Return the (x, y) coordinate for the center point of the cell that contains the specified text.  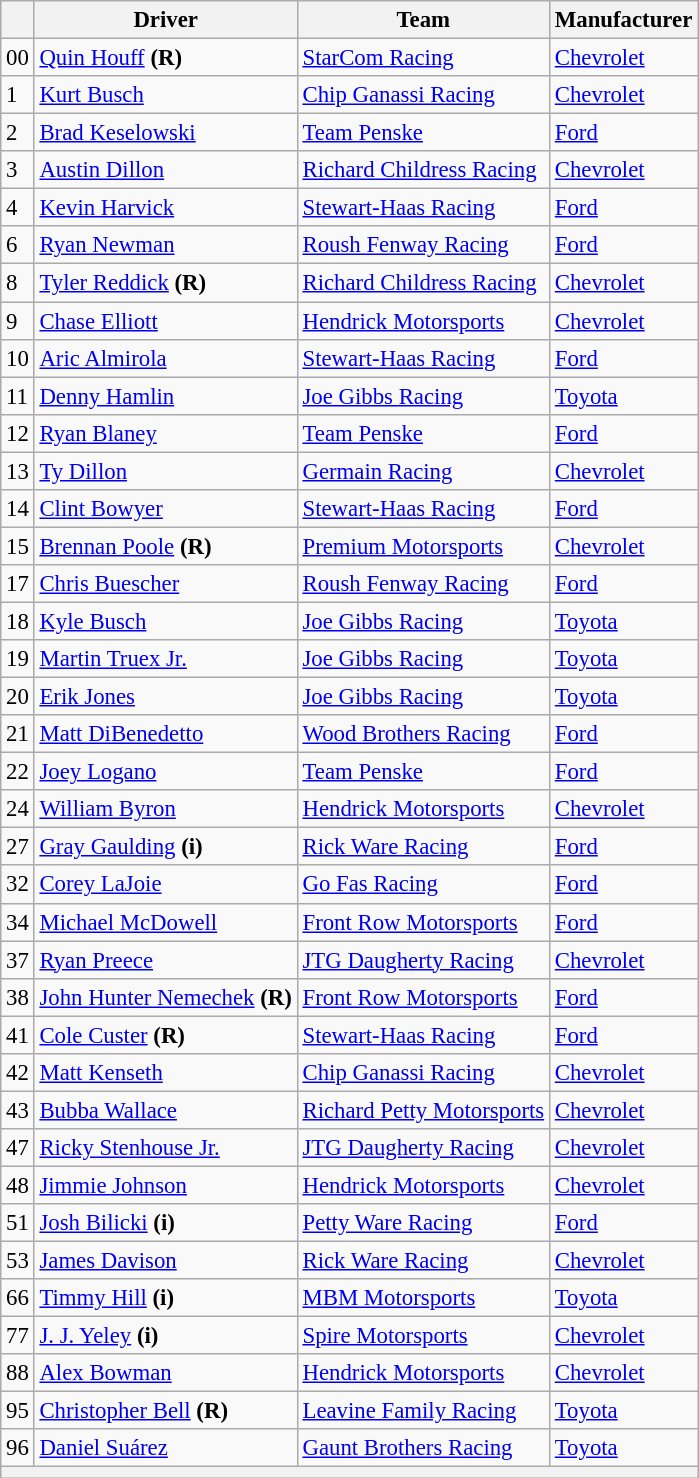
95 (18, 1411)
Aric Almirola (166, 358)
17 (18, 584)
Team (423, 20)
6 (18, 245)
12 (18, 433)
3 (18, 170)
J. J. Yeley (i) (166, 1336)
Corey LaJoie (166, 885)
20 (18, 697)
Germain Racing (423, 471)
21 (18, 734)
66 (18, 1298)
Quin Houff (R) (166, 58)
34 (18, 922)
18 (18, 621)
10 (18, 358)
Timmy Hill (i) (166, 1298)
Driver (166, 20)
Martin Truex Jr. (166, 659)
24 (18, 809)
8 (18, 283)
Christopher Bell (R) (166, 1411)
Premium Motorsports (423, 546)
Matt Kenseth (166, 1073)
John Hunter Nemechek (R) (166, 997)
15 (18, 546)
51 (18, 1223)
James Davison (166, 1261)
Go Fas Racing (423, 885)
Clint Bowyer (166, 509)
Petty Ware Racing (423, 1223)
19 (18, 659)
Gray Gaulding (i) (166, 847)
13 (18, 471)
Erik Jones (166, 697)
11 (18, 396)
Ryan Blaney (166, 433)
Tyler Reddick (R) (166, 283)
47 (18, 1148)
Gaunt Brothers Racing (423, 1449)
Daniel Suárez (166, 1449)
Ricky Stenhouse Jr. (166, 1148)
Richard Petty Motorsports (423, 1110)
37 (18, 960)
Leavine Family Racing (423, 1411)
53 (18, 1261)
48 (18, 1185)
Michael McDowell (166, 922)
William Byron (166, 809)
Alex Bowman (166, 1373)
Kyle Busch (166, 621)
96 (18, 1449)
MBM Motorsports (423, 1298)
Ryan Preece (166, 960)
42 (18, 1073)
StarCom Racing (423, 58)
9 (18, 321)
88 (18, 1373)
Kevin Harvick (166, 208)
4 (18, 208)
27 (18, 847)
Chris Buescher (166, 584)
Wood Brothers Racing (423, 734)
32 (18, 885)
Brennan Poole (R) (166, 546)
1 (18, 95)
Brad Keselowski (166, 133)
77 (18, 1336)
43 (18, 1110)
Ty Dillon (166, 471)
Josh Bilicki (i) (166, 1223)
Cole Custer (R) (166, 1035)
Ryan Newman (166, 245)
Kurt Busch (166, 95)
Manufacturer (623, 20)
Matt DiBenedetto (166, 734)
Jimmie Johnson (166, 1185)
41 (18, 1035)
Spire Motorsports (423, 1336)
22 (18, 772)
14 (18, 509)
Austin Dillon (166, 170)
2 (18, 133)
38 (18, 997)
Joey Logano (166, 772)
Denny Hamlin (166, 396)
Bubba Wallace (166, 1110)
00 (18, 58)
Chase Elliott (166, 321)
